Capture the cell that displays the provided text and extract its [x, y] central coordinate. 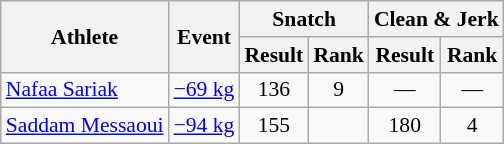
Athlete [85, 36]
Event [204, 36]
136 [274, 90]
−69 kg [204, 90]
−94 kg [204, 126]
9 [338, 90]
180 [405, 126]
Nafaa Sariak [85, 90]
Clean & Jerk [436, 19]
155 [274, 126]
Snatch [304, 19]
4 [472, 126]
Saddam Messaoui [85, 126]
